Pinpoint the cell where the given text exists, returning its [x, y] midpoint coordinate. 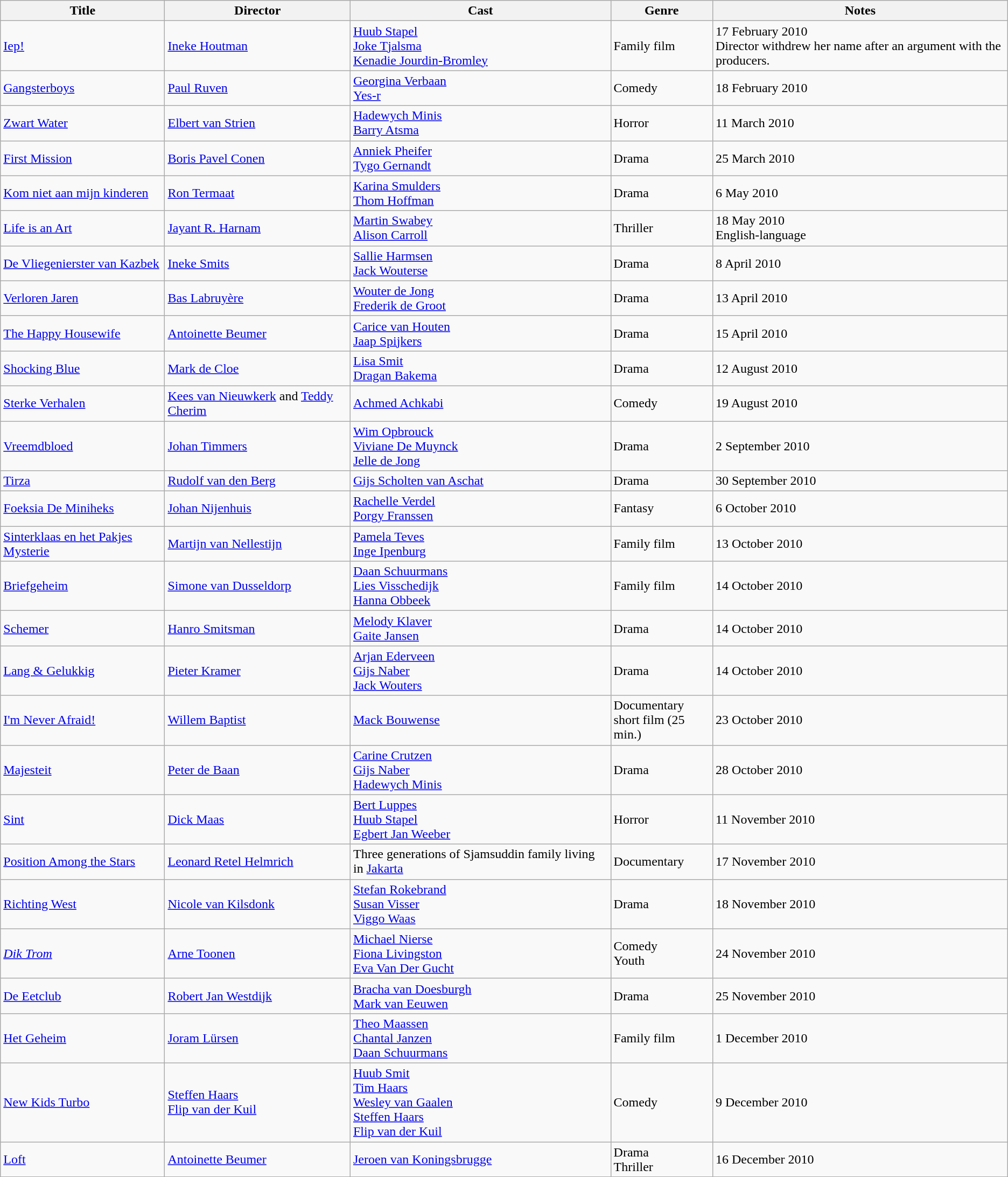
Lang & Gelukkig [83, 671]
Notes [860, 11]
Dik Trom [83, 953]
Pamela TevesInge Ipenburg [480, 544]
Cast [480, 11]
Karina SmuldersThom Hoffman [480, 193]
Title [83, 11]
Leonard Retel Helmrich [257, 862]
17 February 2010Director withdrew her name after an argument with the producers. [860, 46]
Boris Pavel Conen [257, 158]
11 March 2010 [860, 123]
Iep! [83, 46]
DramaThriller [661, 1159]
Jayant R. Harnam [257, 228]
Carine CrutzenGijs NaberHadewych Minis [480, 770]
19 August 2010 [860, 403]
1 December 2010 [860, 1038]
Huub Stapel Joke Tjalsma Kenadie Jourdin-Bromley [480, 46]
I'm Never Afraid! [83, 720]
Schemer [83, 628]
ComedyYouth [661, 953]
28 October 2010 [860, 770]
16 December 2010 [860, 1159]
Tirza [83, 481]
Bert Luppes Huub StapelEgbert Jan Weeber [480, 819]
Joram Lürsen [257, 1038]
6 May 2010 [860, 193]
Mark de Cloe [257, 368]
De Vliegenierster van Kazbek [83, 263]
Jeroen van Koningsbrugge [480, 1159]
De Eetclub [83, 995]
Ineke Smits [257, 263]
Vreemdbloed [83, 446]
Mack Bouwense [480, 720]
Life is an Art [83, 228]
Wim OpbrouckViviane De MuynckJelle de Jong [480, 446]
Arne Toonen [257, 953]
Gangsterboys [83, 88]
Willem Baptist [257, 720]
Lisa SmitDragan Bakema [480, 368]
Foeksia De Miniheks [83, 509]
18 February 2010 [860, 88]
Robert Jan Westdijk [257, 995]
Kees van Nieuwkerk and Teddy Cherim [257, 403]
Dick Maas [257, 819]
13 October 2010 [860, 544]
Loft [83, 1159]
2 September 2010 [860, 446]
Nicole van Kilsdonk [257, 904]
Ron Termaat [257, 193]
13 April 2010 [860, 298]
Peter de Baan [257, 770]
Theo MaassenChantal JanzenDaan Schuurmans [480, 1038]
Georgina VerbaanYes-r [480, 88]
15 April 2010 [860, 333]
Director [257, 11]
Bas Labruyère [257, 298]
Stefan RokebrandSusan VisserViggo Waas [480, 904]
The Happy Housewife [83, 333]
Rudolf van den Berg [257, 481]
Rachelle VerdelPorgy Franssen [480, 509]
8 April 2010 [860, 263]
25 March 2010 [860, 158]
New Kids Turbo [83, 1102]
Melody KlaverGaite Jansen [480, 628]
Sinterklaas en het Pakjes Mysterie [83, 544]
6 October 2010 [860, 509]
9 December 2010 [860, 1102]
Hadewych MinisBarry Atsma [480, 123]
18 May 2010English-language [860, 228]
Hanro Smitsman [257, 628]
Martijn van Nellestijn [257, 544]
Ineke Houtman [257, 46]
Verloren Jaren [83, 298]
24 November 2010 [860, 953]
Position Among the Stars [83, 862]
Elbert van Strien [257, 123]
Documentary [661, 862]
Shocking Blue [83, 368]
25 November 2010 [860, 995]
Arjan EderveenGijs NaberJack Wouters [480, 671]
Fantasy [661, 509]
Martin SwabeyAlison Carroll [480, 228]
Het Geheim [83, 1038]
30 September 2010 [860, 481]
Documentaryshort film (25 min.) [661, 720]
Michael NierseFiona LivingstonEva Van Der Gucht [480, 953]
Genre [661, 11]
Sterke Verhalen [83, 403]
Daan SchuurmansLies VisschedijkHanna Obbeek [480, 586]
Sallie HarmsenJack Wouterse [480, 263]
Johan Timmers [257, 446]
Thriller [661, 228]
Majesteit [83, 770]
Paul Ruven [257, 88]
12 August 2010 [860, 368]
Simone van Dusseldorp [257, 586]
Bracha van DoesburghMark van Eeuwen [480, 995]
Johan Nijenhuis [257, 509]
23 October 2010 [860, 720]
Carice van HoutenJaap Spijkers [480, 333]
Anniek PheiferTygo Gernandt [480, 158]
Briefgeheim [83, 586]
Steffen HaarsFlip van der Kuil [257, 1102]
Richting West [83, 904]
Sint [83, 819]
Three generations of Sjamsuddin family living in Jakarta [480, 862]
Pieter Kramer [257, 671]
Wouter de JongFrederik de Groot [480, 298]
11 November 2010 [860, 819]
Kom niet aan mijn kinderen [83, 193]
Zwart Water [83, 123]
Huub SmitTim HaarsWesley van GaalenSteffen HaarsFlip van der Kuil [480, 1102]
18 November 2010 [860, 904]
Achmed Achkabi [480, 403]
First Mission [83, 158]
17 November 2010 [860, 862]
Gijs Scholten van Aschat [480, 481]
